For the text-containing cell, return its midpoint in (x, y) coordinate format. 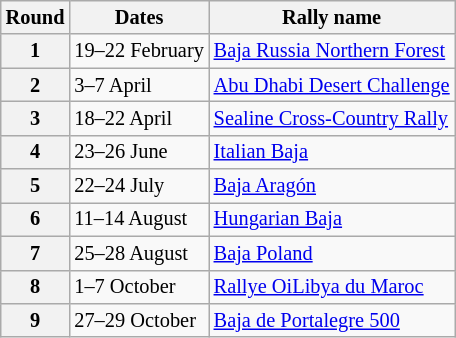
Hungarian Baja (332, 219)
7 (36, 253)
Abu Dhabi Desert Challenge (332, 85)
Sealine Cross-Country Rally (332, 118)
9 (36, 320)
27–29 October (138, 320)
Dates (138, 17)
Round (36, 17)
Baja de Portalegre 500 (332, 320)
18–22 April (138, 118)
5 (36, 186)
3 (36, 118)
8 (36, 287)
2 (36, 85)
Rallye OiLibya du Maroc (332, 287)
4 (36, 152)
1 (36, 51)
3–7 April (138, 85)
Baja Aragón (332, 186)
19–22 February (138, 51)
Baja Poland (332, 253)
Italian Baja (332, 152)
25–28 August (138, 253)
Baja Russia Northern Forest (332, 51)
23–26 June (138, 152)
Rally name (332, 17)
11–14 August (138, 219)
22–24 July (138, 186)
6 (36, 219)
1–7 October (138, 287)
